Identify which cell holds the provided text, then report its [x, y] central coordinate. 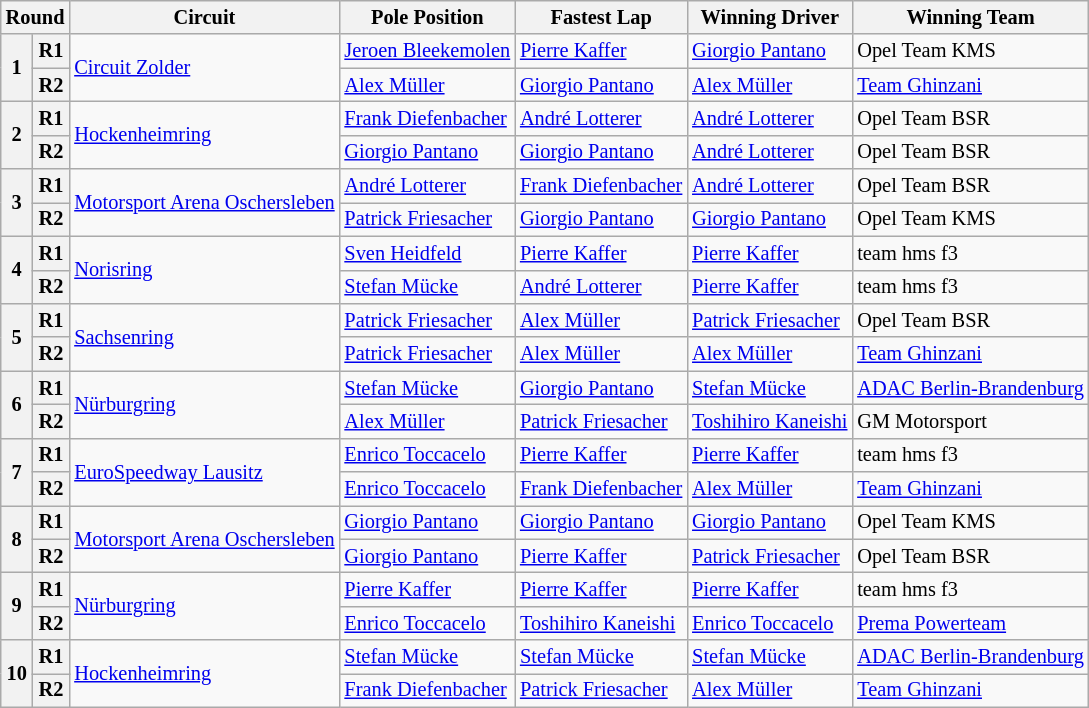
Pole Position [427, 17]
GM Motorsport [970, 421]
Fastest Lap [601, 17]
Prema Powerteam [970, 623]
6 [17, 404]
Winning Team [970, 17]
1 [17, 68]
Round [36, 17]
Sven Heidfeld [427, 253]
Circuit [204, 17]
10 [17, 674]
5 [17, 336]
2 [17, 134]
4 [17, 270]
7 [17, 472]
Jeroen Bleekemolen [427, 51]
Sachsenring [204, 336]
Norisring [204, 270]
8 [17, 538]
3 [17, 202]
Circuit Zolder [204, 68]
9 [17, 606]
EuroSpeedway Lausitz [204, 472]
Winning Driver [770, 17]
